Search for the cell housing the specified text and yield its (X, Y) center coordinate. 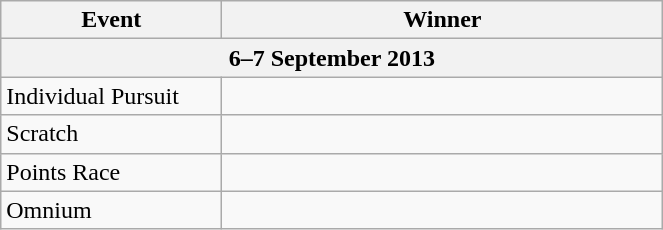
Individual Pursuit (112, 96)
Points Race (112, 172)
Event (112, 20)
6–7 September 2013 (332, 58)
Scratch (112, 134)
Winner (442, 20)
Omnium (112, 210)
